For the text-containing cell, return its midpoint in [x, y] coordinate format. 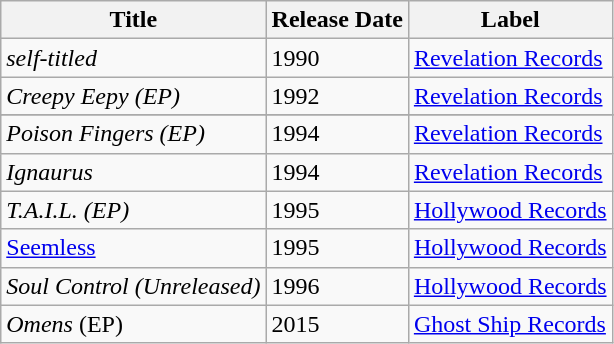
Soul Control (Unreleased) [134, 286]
Label [510, 20]
Title [134, 20]
1990 [337, 58]
Ghost Ship Records [510, 324]
1992 [337, 96]
Release Date [337, 20]
1996 [337, 286]
Poison Fingers (EP) [134, 134]
Creepy Eepy (EP) [134, 96]
Seemless [134, 248]
2015 [337, 324]
T.A.I.L. (EP) [134, 210]
self-titled [134, 58]
Ignaurus [134, 172]
Omens (EP) [134, 324]
